Find where the given text appears and provide that cell's center as [X, Y] coordinate. 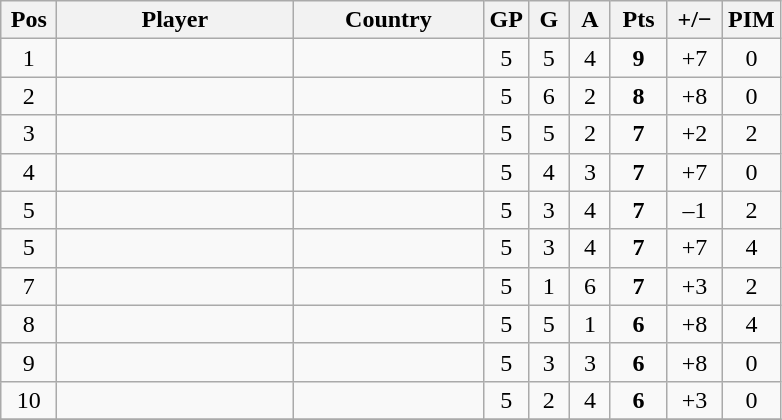
A [590, 20]
10 [29, 400]
Pts [638, 20]
Player [175, 20]
Pos [29, 20]
+/− [695, 20]
G [548, 20]
GP [506, 20]
–1 [695, 210]
+2 [695, 134]
PIM [752, 20]
Country [388, 20]
